Search for the cell housing the specified text and yield its [X, Y] center coordinate. 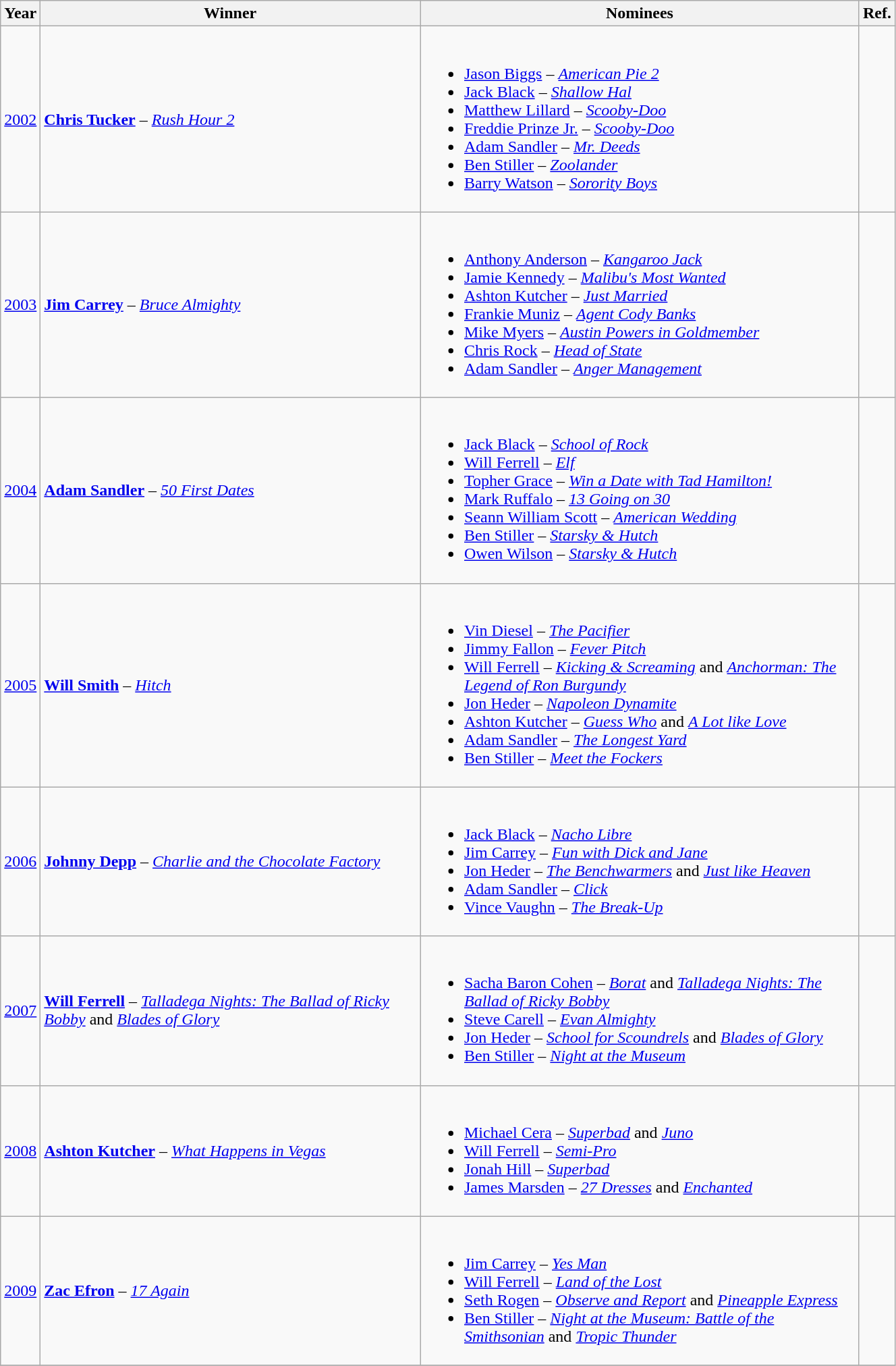
2008 [20, 1151]
2005 [20, 685]
Winner [231, 13]
2004 [20, 490]
Johnny Depp – Charlie and the Chocolate Factory [231, 861]
Will Smith – Hitch [231, 685]
Jim Carrey – Bruce Almighty [231, 305]
2003 [20, 305]
Will Ferrell – Talladega Nights: The Ballad of Ricky Bobby and Blades of Glory [231, 1011]
Nominees [640, 13]
Zac Efron – 17 Again [231, 1290]
Year [20, 13]
2007 [20, 1011]
2009 [20, 1290]
Michael Cera – Superbad and JunoWill Ferrell – Semi-ProJonah Hill – SuperbadJames Marsden – 27 Dresses and Enchanted [640, 1151]
Ref. [877, 13]
Ashton Kutcher – What Happens in Vegas [231, 1151]
2002 [20, 119]
2006 [20, 861]
Chris Tucker – Rush Hour 2 [231, 119]
Adam Sandler – 50 First Dates [231, 490]
